For the text-containing cell, return its midpoint in [X, Y] coordinate format. 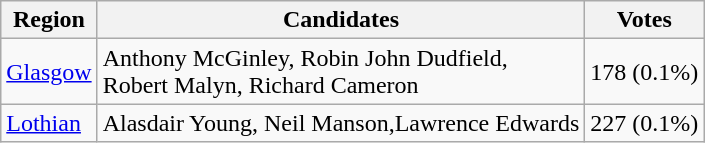
Region [49, 20]
Votes [644, 20]
Alasdair Young, Neil Manson,Lawrence Edwards [341, 123]
Glasgow [49, 72]
Lothian [49, 123]
Candidates [341, 20]
227 (0.1%) [644, 123]
178 (0.1%) [644, 72]
Anthony McGinley, Robin John Dudfield,Robert Malyn, Richard Cameron [341, 72]
